Locate the cell with the specified text and output its [X, Y] center coordinate. 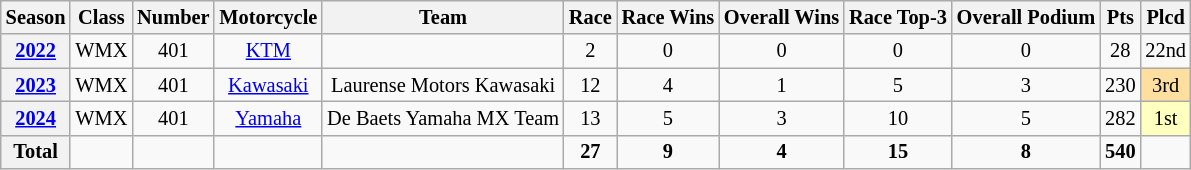
Yamaha [268, 118]
Laurense Motors Kawasaki [443, 85]
Team [443, 17]
Season [36, 17]
Race Wins [668, 17]
540 [1120, 152]
Race Top-3 [898, 17]
2023 [36, 85]
8 [1026, 152]
13 [590, 118]
230 [1120, 85]
Race [590, 17]
Motorcycle [268, 17]
2024 [36, 118]
3rd [1165, 85]
Plcd [1165, 17]
Overall Wins [782, 17]
1 [782, 85]
282 [1120, 118]
2 [590, 51]
Number [173, 17]
De Baets Yamaha MX Team [443, 118]
1st [1165, 118]
KTM [268, 51]
Pts [1120, 17]
2022 [36, 51]
Total [36, 152]
15 [898, 152]
Overall Podium [1026, 17]
9 [668, 152]
27 [590, 152]
Kawasaki [268, 85]
12 [590, 85]
Class [101, 17]
28 [1120, 51]
22nd [1165, 51]
10 [898, 118]
